Provide the [X, Y] coordinate of the cell's center where the given text is located.  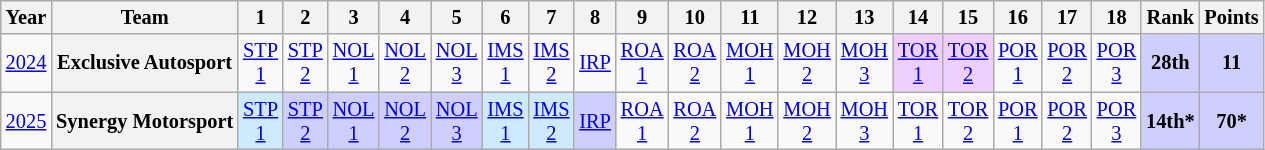
70* [1232, 121]
8 [594, 17]
14th* [1170, 121]
14 [918, 17]
9 [642, 17]
4 [405, 17]
Team [144, 17]
Points [1232, 17]
15 [968, 17]
Rank [1170, 17]
Year [26, 17]
3 [354, 17]
13 [864, 17]
1 [260, 17]
10 [694, 17]
2024 [26, 63]
28th [1170, 63]
Exclusive Autosport [144, 63]
Synergy Motorsport [144, 121]
5 [457, 17]
2 [306, 17]
18 [1116, 17]
6 [505, 17]
12 [806, 17]
16 [1018, 17]
2025 [26, 121]
7 [551, 17]
17 [1066, 17]
